Return [x, y] of the center of cell containing provided text 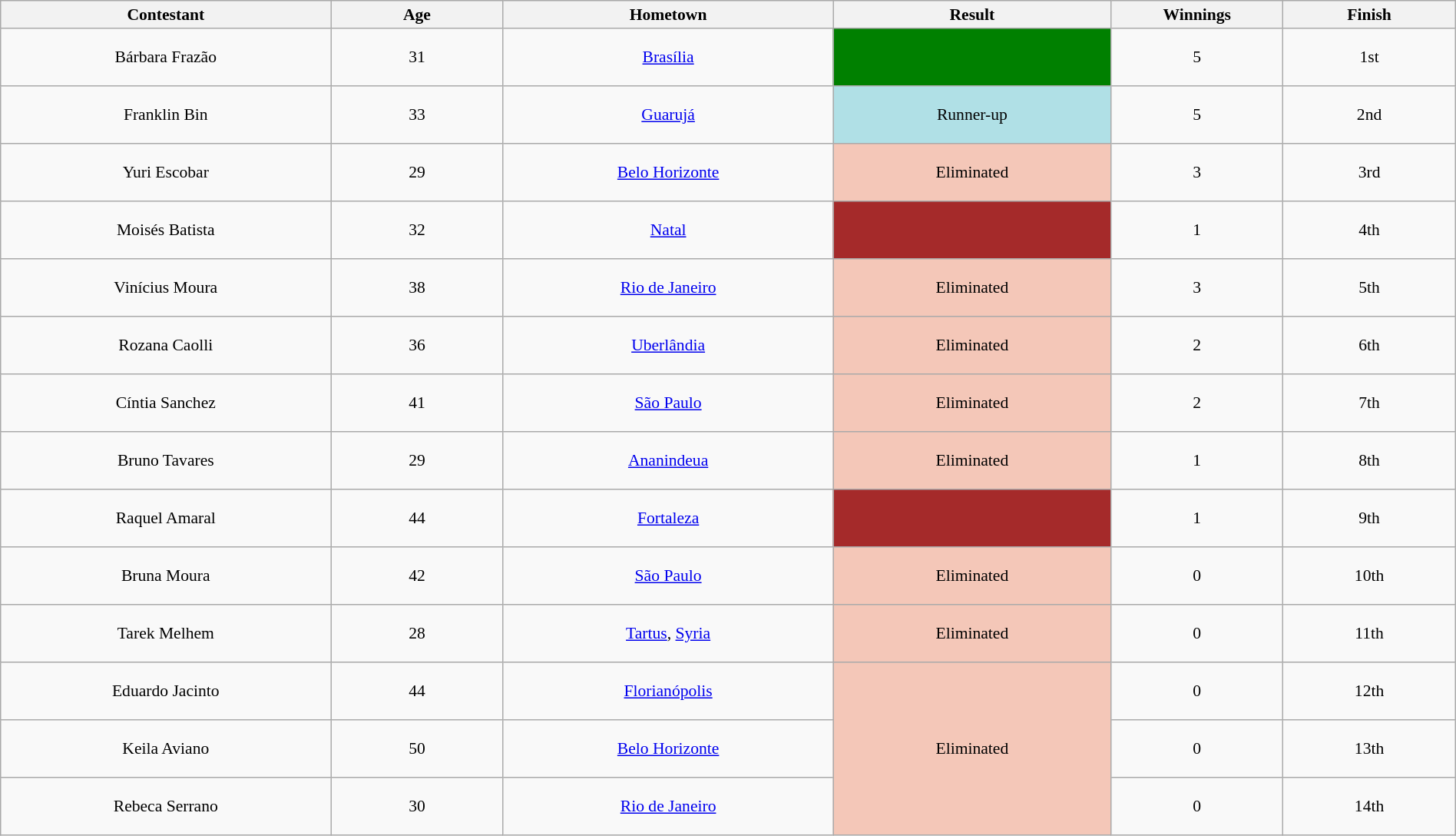
Keila Aviano [166, 748]
Age [417, 15]
Hometown [668, 15]
50 [417, 748]
Runner-up [972, 115]
Finish [1369, 15]
30 [417, 807]
Bruna Moura [166, 576]
Uberlândia [668, 346]
1st [1369, 57]
13th [1369, 748]
Ananindeua [668, 461]
14th [1369, 807]
12th [1369, 692]
Cíntia Sanchez [166, 403]
3rd [1369, 172]
8th [1369, 461]
36 [417, 346]
Natal [668, 231]
Tarek Melhem [166, 633]
31 [417, 57]
6th [1369, 346]
Bruno Tavares [166, 461]
5th [1369, 287]
41 [417, 403]
Result [972, 15]
Rozana Caolli [166, 346]
4th [1369, 231]
Brasília [668, 57]
Tartus, Syria [668, 633]
9th [1369, 518]
Yuri Escobar [166, 172]
32 [417, 231]
7th [1369, 403]
Rebeca Serrano [166, 807]
28 [417, 633]
11th [1369, 633]
Florianópolis [668, 692]
Fortaleza [668, 518]
2nd [1369, 115]
Winnings [1197, 15]
10th [1369, 576]
Bárbara Frazão [166, 57]
42 [417, 576]
Franklin Bin [166, 115]
Vinícius Moura [166, 287]
Raquel Amaral [166, 518]
38 [417, 287]
Contestant [166, 15]
Moisés Batista [166, 231]
33 [417, 115]
Guarujá [668, 115]
Eduardo Jacinto [166, 692]
